Determine the (X, Y) coordinate at the center of the cell enclosing the given text.  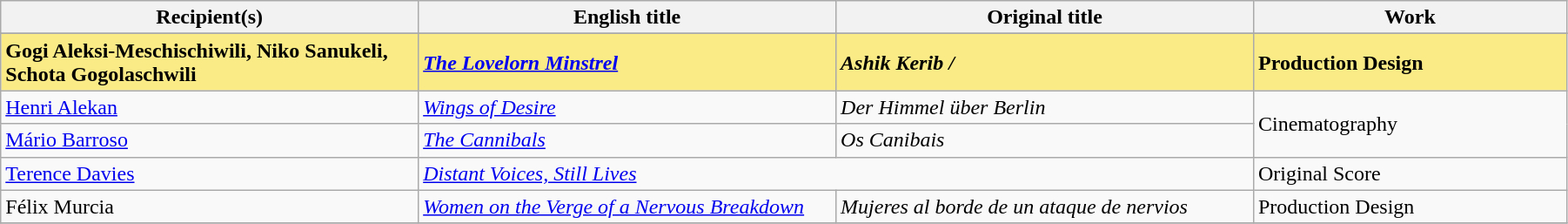
The Lovelorn Minstrel (627, 63)
Ashik Kerib / (1045, 63)
Distant Voices, Still Lives (836, 173)
Work (1410, 17)
Der Himmel über Berlin (1045, 107)
Os Canibais (1045, 140)
Félix Murcia (210, 207)
Wings of Desire (627, 107)
The Cannibals (627, 140)
Terence Davies (210, 173)
English title (627, 17)
Henri Alekan (210, 107)
Gogi Aleksi-Meschischiwili, Niko Sanukeli, Schota Gogolaschwili (210, 63)
Recipient(s) (210, 17)
Mujeres al borde de un ataque de nervios (1045, 207)
Women on the Verge of a Nervous Breakdown (627, 207)
Original title (1045, 17)
Cinematography (1410, 124)
Original Score (1410, 173)
Mário Barroso (210, 140)
